Return the (X, Y) coordinate for the center point of the cell that contains the specified text.  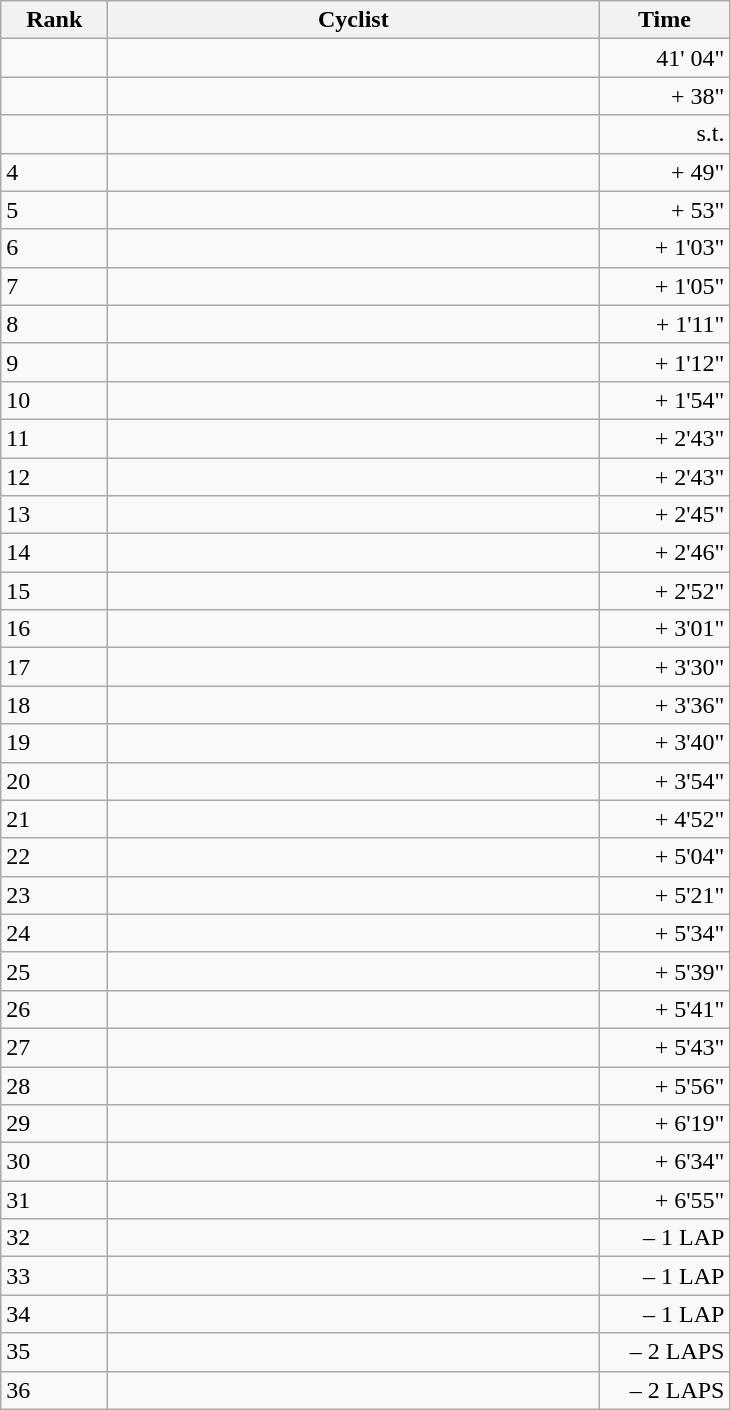
+ 3'54" (664, 781)
+ 38" (664, 96)
+ 1'03" (664, 248)
10 (54, 400)
35 (54, 1352)
41' 04" (664, 58)
Cyclist (354, 20)
5 (54, 210)
+ 5'56" (664, 1085)
17 (54, 667)
36 (54, 1390)
+ 5'21" (664, 895)
23 (54, 895)
+ 3'40" (664, 743)
+ 5'43" (664, 1047)
+ 1'11" (664, 324)
+ 3'01" (664, 629)
28 (54, 1085)
4 (54, 172)
13 (54, 515)
9 (54, 362)
26 (54, 1009)
16 (54, 629)
+ 3'36" (664, 705)
20 (54, 781)
Rank (54, 20)
+ 53" (664, 210)
+ 5'04" (664, 857)
7 (54, 286)
34 (54, 1314)
12 (54, 477)
11 (54, 438)
+ 49" (664, 172)
+ 6'34" (664, 1162)
30 (54, 1162)
+ 5'41" (664, 1009)
+ 4'52" (664, 819)
19 (54, 743)
+ 2'45" (664, 515)
+ 5'34" (664, 933)
27 (54, 1047)
+ 1'54" (664, 400)
18 (54, 705)
+ 2'52" (664, 591)
22 (54, 857)
15 (54, 591)
+ 3'30" (664, 667)
14 (54, 553)
Time (664, 20)
+ 6'55" (664, 1200)
+ 1'05" (664, 286)
25 (54, 971)
24 (54, 933)
33 (54, 1276)
+ 1'12" (664, 362)
s.t. (664, 134)
+ 5'39" (664, 971)
32 (54, 1238)
8 (54, 324)
6 (54, 248)
+ 2'46" (664, 553)
+ 6'19" (664, 1124)
21 (54, 819)
31 (54, 1200)
29 (54, 1124)
